Identify which cell holds the provided text, then report its [X, Y] central coordinate. 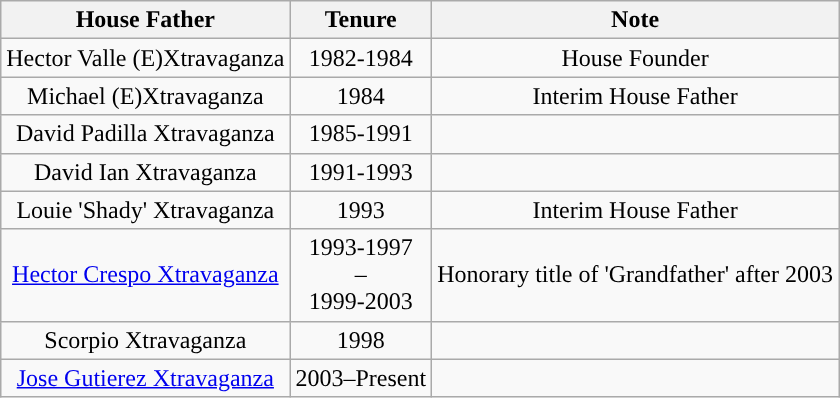
1993-1997 –1999-2003 [361, 275]
Scorpio Xtravaganza [146, 340]
1993 [361, 210]
1991-1993 [361, 172]
Honorary title of 'Grandfather' after 2003 [636, 275]
1982-1984 [361, 58]
1985-1991 [361, 134]
Michael (E)Xtravaganza [146, 96]
Jose Gutierez Xtravaganza [146, 378]
David Padilla Xtravaganza [146, 134]
Hector Valle (E)Xtravaganza [146, 58]
David Ian Xtravaganza [146, 172]
Louie 'Shady' Xtravaganza [146, 210]
2003–Present [361, 378]
Tenure [361, 20]
Note [636, 20]
Hector Crespo Xtravaganza [146, 275]
House Father [146, 20]
House Founder [636, 58]
1998 [361, 340]
1984 [361, 96]
